Scan for the cell matching the given text and deliver its [x, y] coordinate at center. 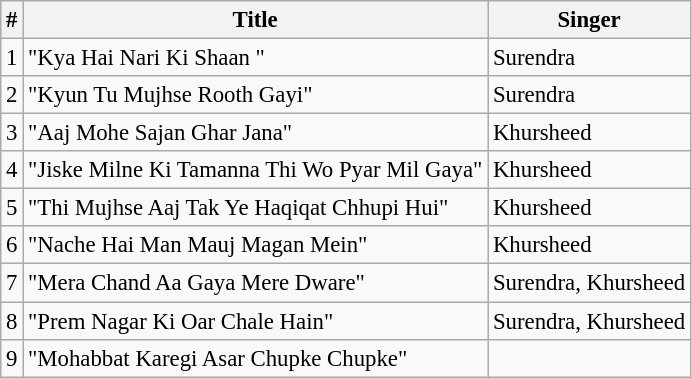
"Jiske Milne Ki Tamanna Thi Wo Pyar Mil Gaya" [256, 170]
"Thi Mujhse Aaj Tak Ye Haqiqat Chhupi Hui" [256, 208]
6 [12, 245]
Title [256, 20]
"Prem Nagar Ki Oar Chale Hain" [256, 321]
9 [12, 358]
8 [12, 321]
2 [12, 95]
"Aaj Mohe Sajan Ghar Jana" [256, 133]
"Mera Chand Aa Gaya Mere Dware" [256, 283]
Singer [590, 20]
7 [12, 283]
3 [12, 133]
"Mohabbat Karegi Asar Chupke Chupke" [256, 358]
5 [12, 208]
# [12, 20]
1 [12, 58]
"Kyun Tu Mujhse Rooth Gayi" [256, 95]
4 [12, 170]
"Kya Hai Nari Ki Shaan " [256, 58]
"Nache Hai Man Mauj Magan Mein" [256, 245]
